For the text-containing cell, return its midpoint in [X, Y] coordinate format. 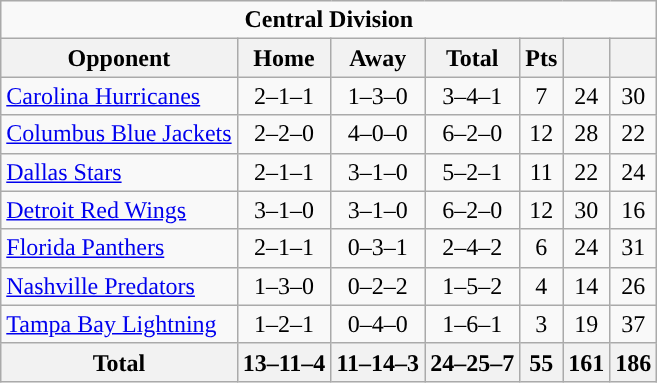
Dallas Stars [119, 172]
19 [586, 324]
55 [542, 362]
0–2–2 [378, 286]
37 [634, 324]
4–0–0 [378, 134]
Away [378, 58]
11–14–3 [378, 362]
24–25–7 [472, 362]
31 [634, 248]
Pts [542, 58]
Tampa Bay Lightning [119, 324]
14 [586, 286]
0–3–1 [378, 248]
3–4–1 [472, 96]
26 [634, 286]
Detroit Red Wings [119, 210]
Carolina Hurricanes [119, 96]
Nashville Predators [119, 286]
1–5–2 [472, 286]
3 [542, 324]
1–2–1 [284, 324]
0–4–0 [378, 324]
6 [542, 248]
Home [284, 58]
16 [634, 210]
Central Division [329, 20]
4 [542, 286]
13–11–4 [284, 362]
11 [542, 172]
28 [586, 134]
Florida Panthers [119, 248]
186 [634, 362]
161 [586, 362]
Columbus Blue Jackets [119, 134]
7 [542, 96]
Opponent [119, 58]
2–4–2 [472, 248]
2–2–0 [284, 134]
1–6–1 [472, 324]
5–2–1 [472, 172]
